Scan for the cell matching the given text and deliver its [x, y] coordinate at center. 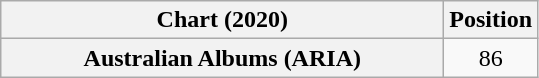
Chart (2020) [222, 20]
Position [491, 20]
86 [491, 58]
Australian Albums (ARIA) [222, 58]
